Detect which cell encompasses the target text, then output its [X, Y] center coordinate. 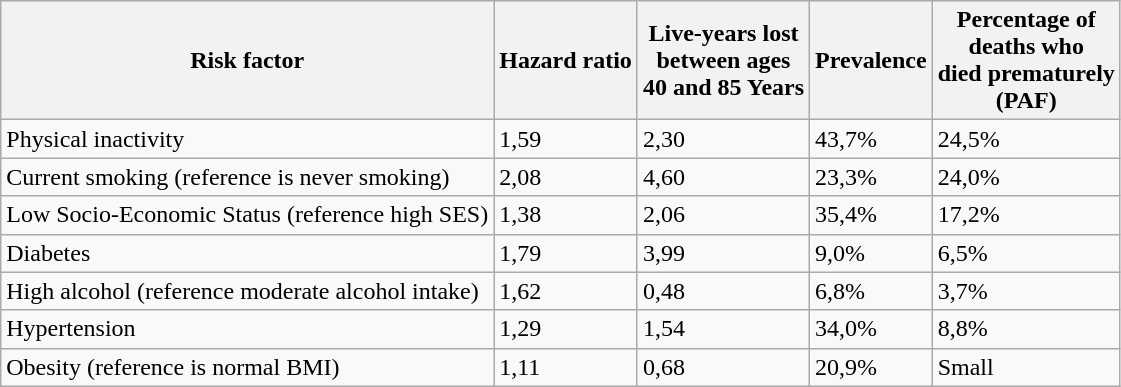
1,11 [566, 367]
17,2% [1026, 215]
8,8% [1026, 329]
2,06 [723, 215]
35,4% [872, 215]
Live-years lostbetween ages40 and 85 Years [723, 60]
43,7% [872, 139]
4,60 [723, 177]
1,38 [566, 215]
High alcohol (reference moderate alcohol intake) [248, 291]
Diabetes [248, 253]
23,3% [872, 177]
Low Socio-Economic Status (reference high SES) [248, 215]
1,54 [723, 329]
1,59 [566, 139]
Small [1026, 367]
3,99 [723, 253]
24,0% [1026, 177]
6,5% [1026, 253]
Risk factor [248, 60]
3,7% [1026, 291]
1,79 [566, 253]
2,30 [723, 139]
Prevalence [872, 60]
Percentage ofdeaths whodied prematurely(PAF) [1026, 60]
34,0% [872, 329]
Physical inactivity [248, 139]
24,5% [1026, 139]
1,29 [566, 329]
0,48 [723, 291]
Hazard ratio [566, 60]
1,62 [566, 291]
2,08 [566, 177]
9,0% [872, 253]
Hypertension [248, 329]
0,68 [723, 367]
Obesity (reference is normal BMI) [248, 367]
6,8% [872, 291]
Current smoking (reference is never smoking) [248, 177]
20,9% [872, 367]
